From the cell containing the given text, extract its center point as (x, y) coordinate. 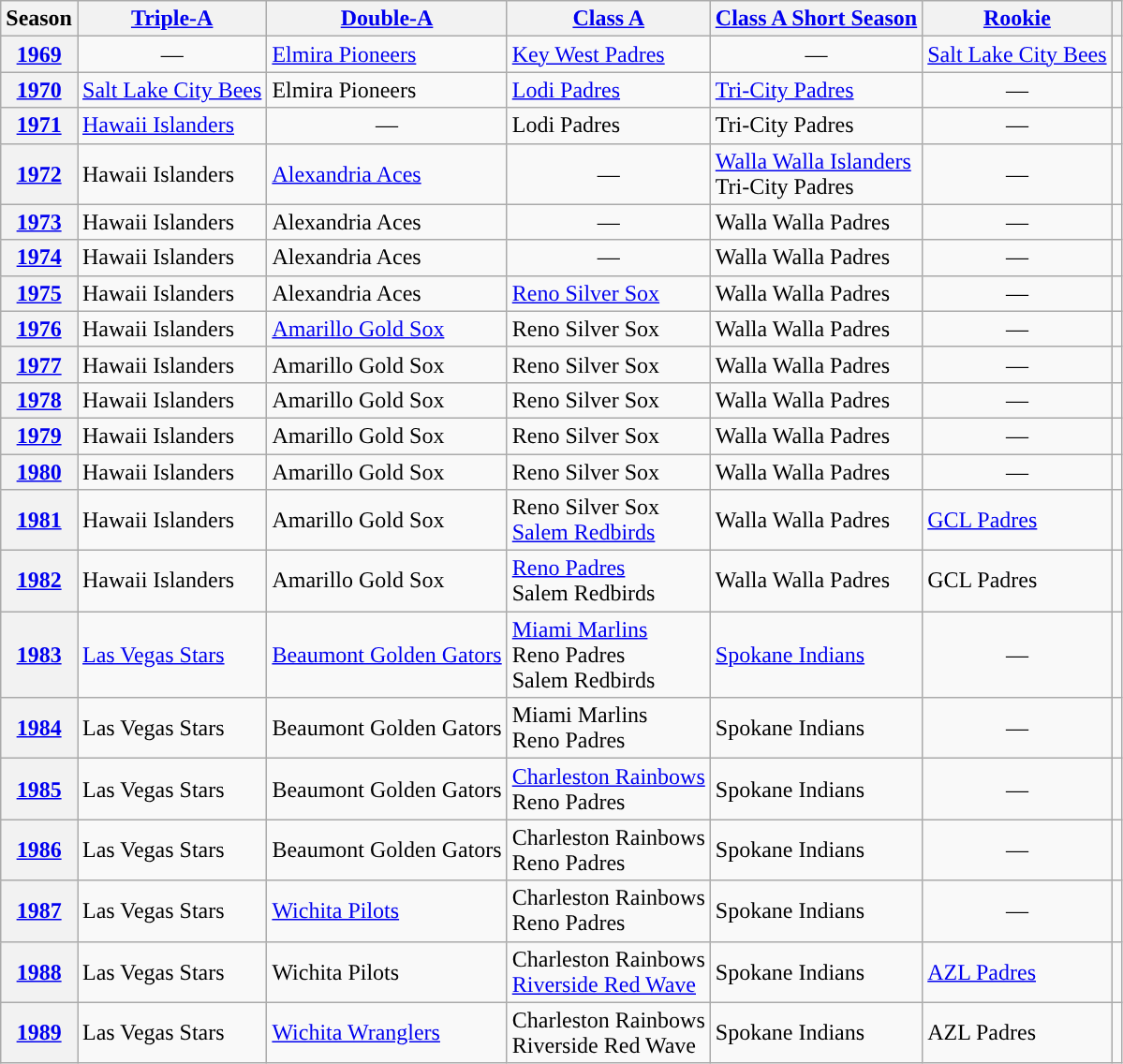
1972 (39, 174)
1979 (39, 436)
1977 (39, 364)
Season (39, 19)
1970 (39, 90)
1971 (39, 126)
1980 (39, 471)
1989 (39, 1032)
Reno Silver SoxSalem Redbirds (609, 521)
Miami MarlinsReno Padres (609, 729)
Rookie (1017, 19)
1978 (39, 400)
1986 (39, 850)
1985 (39, 789)
1976 (39, 329)
Triple-A (171, 19)
Miami MarlinsReno PadresSalem Redbirds (609, 655)
1983 (39, 655)
1982 (39, 581)
1969 (39, 54)
1974 (39, 258)
Wichita Wranglers (387, 1032)
Key West Padres (609, 54)
Class A Short Season (816, 19)
Reno PadresSalem Redbirds (609, 581)
1988 (39, 972)
1987 (39, 910)
Double-A (387, 19)
1973 (39, 222)
1975 (39, 293)
Class A (609, 19)
1981 (39, 521)
Walla Walla IslandersTri-City Padres (816, 174)
1984 (39, 729)
